Capture the cell that displays the provided text and extract its (X, Y) central coordinate. 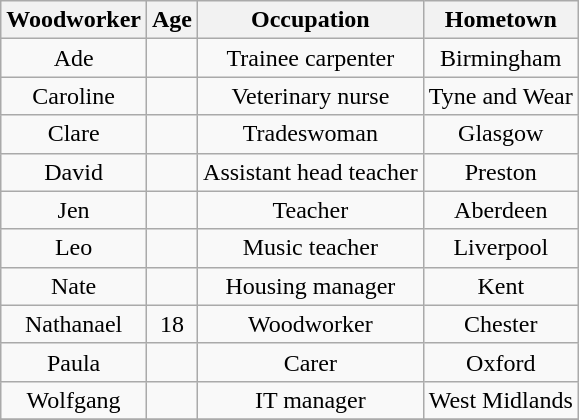
Occupation (311, 20)
Assistant head teacher (311, 172)
Teacher (311, 210)
Leo (74, 248)
Tyne and Wear (500, 96)
Caroline (74, 96)
Nathanael (74, 324)
Oxford (500, 362)
Ade (74, 58)
Glasgow (500, 134)
Wolfgang (74, 400)
Veterinary nurse (311, 96)
Birmingham (500, 58)
Hometown (500, 20)
Chester (500, 324)
Liverpool (500, 248)
Music teacher (311, 248)
IT manager (311, 400)
David (74, 172)
Preston (500, 172)
Carer (311, 362)
Kent (500, 286)
Housing manager (311, 286)
Nate (74, 286)
Clare (74, 134)
Trainee carpenter (311, 58)
Age (172, 20)
Paula (74, 362)
Jen (74, 210)
West Midlands (500, 400)
Tradeswoman (311, 134)
Aberdeen (500, 210)
18 (172, 324)
